Return the (x, y) coordinate for the center point of the cell that contains the specified text.  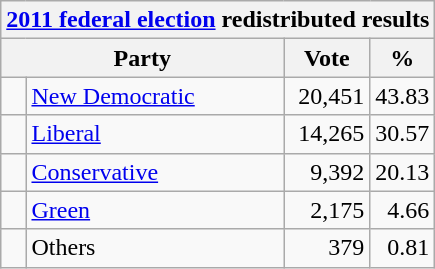
Liberal (155, 134)
4.66 (402, 210)
43.83 (402, 96)
Party (142, 58)
2011 federal election redistributed results (218, 20)
Green (155, 210)
379 (327, 248)
Conservative (155, 172)
2,175 (327, 210)
20.13 (402, 172)
New Democratic (155, 96)
Others (155, 248)
% (402, 58)
9,392 (327, 172)
0.81 (402, 248)
20,451 (327, 96)
14,265 (327, 134)
Vote (327, 58)
30.57 (402, 134)
